From the cell containing the given text, extract its center point as (X, Y) coordinate. 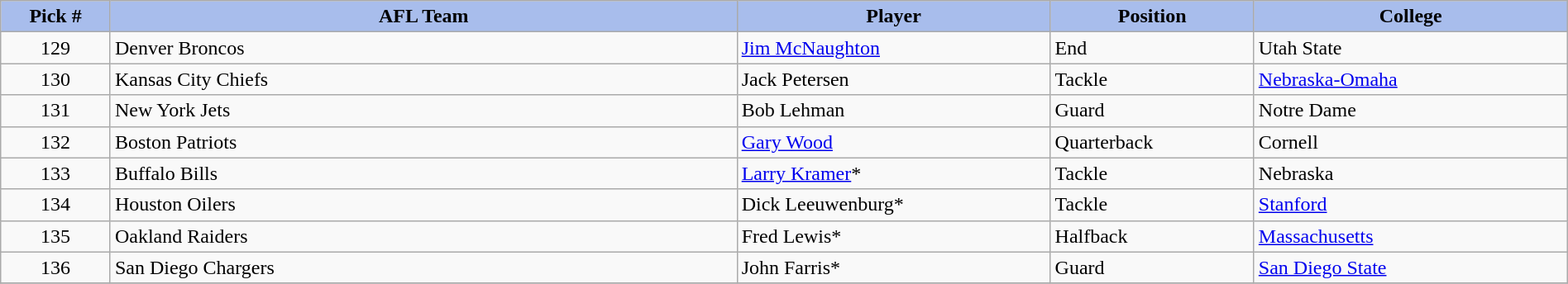
San Diego Chargers (423, 267)
Buffalo Bills (423, 173)
Pick # (56, 17)
Utah State (1411, 48)
Jim McNaughton (893, 48)
San Diego State (1411, 267)
Jack Petersen (893, 79)
133 (56, 173)
130 (56, 79)
131 (56, 111)
College (1411, 17)
Kansas City Chiefs (423, 79)
Larry Kramer* (893, 173)
Position (1152, 17)
Nebraska-Omaha (1411, 79)
Bob Lehman (893, 111)
Quarterback (1152, 142)
Denver Broncos (423, 48)
Cornell (1411, 142)
Notre Dame (1411, 111)
Halfback (1152, 236)
Dick Leeuwenburg* (893, 205)
Player (893, 17)
Boston Patriots (423, 142)
Stanford (1411, 205)
Nebraska (1411, 173)
Fred Lewis* (893, 236)
Houston Oilers (423, 205)
Oakland Raiders (423, 236)
New York Jets (423, 111)
Massachusetts (1411, 236)
End (1152, 48)
John Farris* (893, 267)
132 (56, 142)
Gary Wood (893, 142)
AFL Team (423, 17)
135 (56, 236)
136 (56, 267)
129 (56, 48)
134 (56, 205)
